Find where the given text appears and provide that cell's center as (x, y) coordinate. 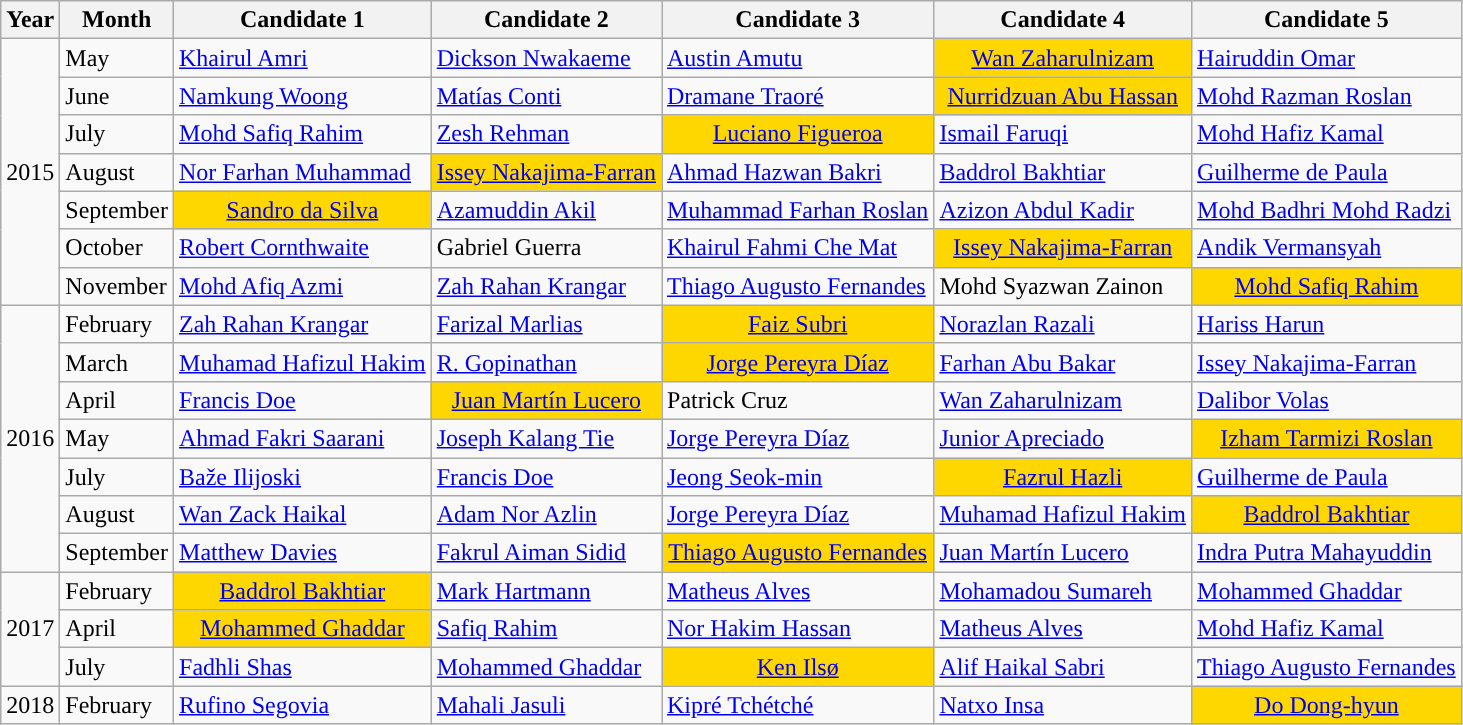
Rufino Segovia (303, 705)
Fadhli Shas (303, 667)
March (117, 362)
2015 (30, 172)
2018 (30, 705)
Khairul Amri (303, 58)
Junior Apreciado (1063, 438)
Fakrul Aiman Sidid (546, 553)
Matthew Davies (303, 553)
October (117, 248)
2017 (30, 629)
Dickson Nwakaeme (546, 58)
Dramane Traoré (798, 96)
Jeong Seok-min (798, 477)
Khairul Fahmi Che Mat (798, 248)
Mahali Jasuli (546, 705)
Candidate 1 (303, 20)
Ken Ilsø (798, 667)
Candidate 4 (1063, 20)
2016 (30, 438)
Andik Vermansyah (1327, 248)
Gabriel Guerra (546, 248)
Matías Conti (546, 96)
Zesh Rehman (546, 134)
Wan Zack Haikal (303, 515)
Dalibor Volas (1327, 400)
Faiz Subri (798, 324)
November (117, 286)
Safiq Rahim (546, 629)
R. Gopinathan (546, 362)
Mohamadou Sumareh (1063, 591)
Candidate 5 (1327, 20)
Month (117, 20)
Candidate 2 (546, 20)
Mark Hartmann (546, 591)
Year (30, 20)
Izham Tarmizi Roslan (1327, 438)
Nurridzuan Abu Hassan (1063, 96)
Muhammad Farhan Roslan (798, 210)
Ahmad Hazwan Bakri (798, 172)
Joseph Kalang Tie (546, 438)
Do Dong-hyun (1327, 705)
Adam Nor Azlin (546, 515)
June (117, 96)
Farizal Marlias (546, 324)
Indra Putra Mahayuddin (1327, 553)
Hairuddin Omar (1327, 58)
Fazrul Hazli (1063, 477)
Nor Farhan Muhammad (303, 172)
Azizon Abdul Kadir (1063, 210)
Farhan Abu Bakar (1063, 362)
Candidate 3 (798, 20)
Natxo Insa (1063, 705)
Patrick Cruz (798, 400)
Namkung Woong (303, 96)
Ahmad Fakri Saarani (303, 438)
Mohd Syazwan Zainon (1063, 286)
Austin Amutu (798, 58)
Robert Cornthwaite (303, 248)
Sandro da Silva (303, 210)
Hariss Harun (1327, 324)
Azamuddin Akil (546, 210)
Luciano Figueroa (798, 134)
Mohd Afiq Azmi (303, 286)
Mohd Razman Roslan (1327, 96)
Norazlan Razali (1063, 324)
Kipré Tchétché (798, 705)
Nor Hakim Hassan (798, 629)
Baže Ilijoski (303, 477)
Mohd Badhri Mohd Radzi (1327, 210)
Ismail Faruqi (1063, 134)
Alif Haikal Sabri (1063, 667)
